Scan for the cell matching the given text and deliver its (X, Y) coordinate at center. 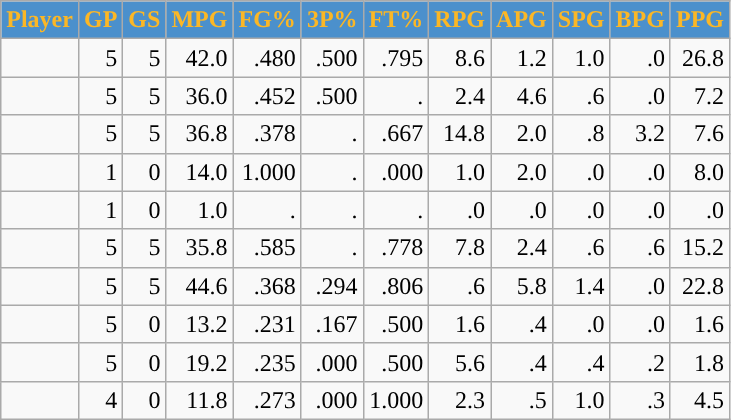
4 (100, 400)
44.6 (200, 286)
1.8 (700, 362)
.378 (267, 134)
.231 (267, 324)
.3 (640, 400)
4.5 (700, 400)
5.6 (460, 362)
1.4 (581, 286)
GP (100, 20)
.8 (581, 134)
2.3 (460, 400)
GS (144, 20)
.167 (332, 324)
PPG (700, 20)
3.2 (640, 134)
APG (522, 20)
36.0 (200, 96)
.2 (640, 362)
19.2 (200, 362)
8.0 (700, 172)
14.8 (460, 134)
FG% (267, 20)
.667 (396, 134)
35.8 (200, 248)
7.2 (700, 96)
1.2 (522, 58)
.273 (267, 400)
3P% (332, 20)
SPG (581, 20)
26.8 (700, 58)
42.0 (200, 58)
FT% (396, 20)
5.8 (522, 286)
BPG (640, 20)
15.2 (700, 248)
22.8 (700, 286)
13.2 (200, 324)
7.6 (700, 134)
MPG (200, 20)
Player (40, 20)
.480 (267, 58)
4.6 (522, 96)
.368 (267, 286)
7.8 (460, 248)
.585 (267, 248)
.5 (522, 400)
14.0 (200, 172)
.294 (332, 286)
.795 (396, 58)
11.8 (200, 400)
.778 (396, 248)
.235 (267, 362)
.452 (267, 96)
.806 (396, 286)
RPG (460, 20)
8.6 (460, 58)
36.8 (200, 134)
